Scan for the cell matching the given text and deliver its (x, y) coordinate at center. 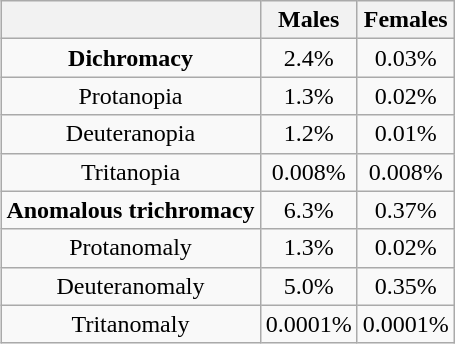
Deuteranomaly (130, 286)
Dichromacy (130, 58)
0.35% (406, 286)
Tritanopia (130, 172)
0.01% (406, 134)
2.4% (308, 58)
Protanopia (130, 96)
5.0% (308, 286)
1.2% (308, 134)
Anomalous trichromacy (130, 210)
0.37% (406, 210)
Tritanomaly (130, 324)
Females (406, 20)
Males (308, 20)
6.3% (308, 210)
0.03% (406, 58)
Protanomaly (130, 248)
Deuteranopia (130, 134)
